From the cell containing the given text, extract its center point as (X, Y) coordinate. 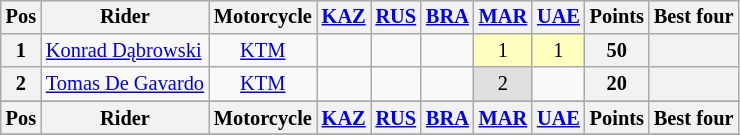
20 (617, 84)
Konrad Dąbrowski (125, 51)
50 (617, 51)
Tomas De Gavardo (125, 84)
